Output the [X, Y] coordinate of the center of the cell containing the given text.  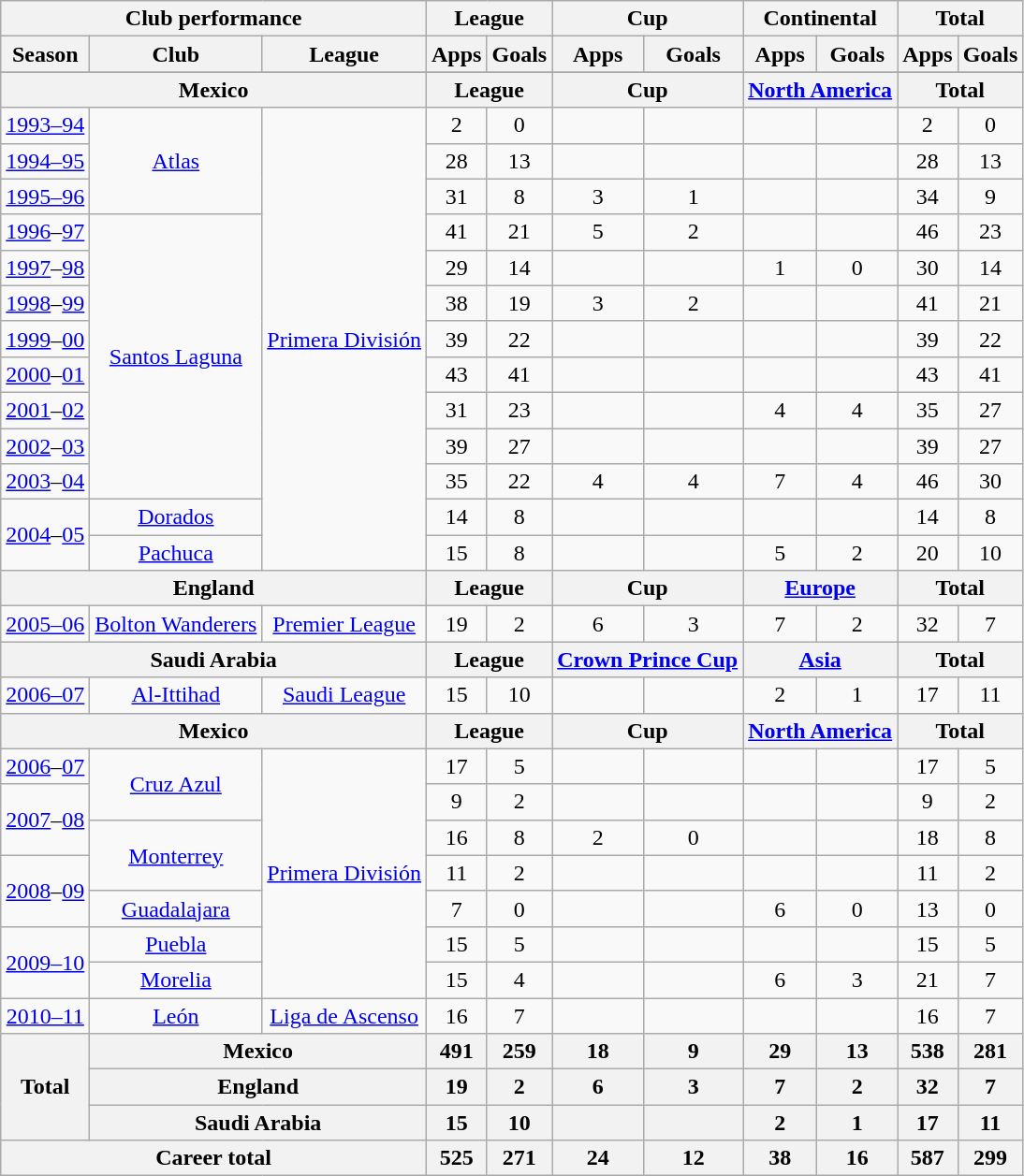
1994–95 [45, 161]
Al-Ittihad [176, 695]
Club [176, 54]
34 [928, 196]
24 [598, 1158]
2007–08 [45, 820]
1993–94 [45, 125]
Premier League [344, 624]
Club performance [213, 19]
2009–10 [45, 962]
2004–05 [45, 535]
2000–01 [45, 374]
Career total [213, 1158]
525 [457, 1158]
Season [45, 54]
271 [519, 1158]
281 [990, 1052]
Continental [820, 19]
491 [457, 1052]
Santos Laguna [176, 356]
2005–06 [45, 624]
Liga de Ascenso [344, 1015]
Guadalajara [176, 908]
299 [990, 1158]
12 [694, 1158]
Bolton Wanderers [176, 624]
2010–11 [45, 1015]
2003–04 [45, 482]
1998–99 [45, 303]
Puebla [176, 944]
Saudi League [344, 695]
Atlas [176, 161]
259 [519, 1052]
2001–02 [45, 410]
1996–97 [45, 232]
Morelia [176, 980]
1997–98 [45, 268]
León [176, 1015]
2002–03 [45, 446]
Pachuca [176, 553]
538 [928, 1052]
Europe [820, 588]
Monterrey [176, 855]
1999–00 [45, 339]
1995–96 [45, 196]
20 [928, 553]
Cruz Azul [176, 784]
Dorados [176, 517]
587 [928, 1158]
2008–09 [45, 891]
Asia [820, 660]
Crown Prince Cup [648, 660]
